Search for the cell housing the specified text and yield its [x, y] center coordinate. 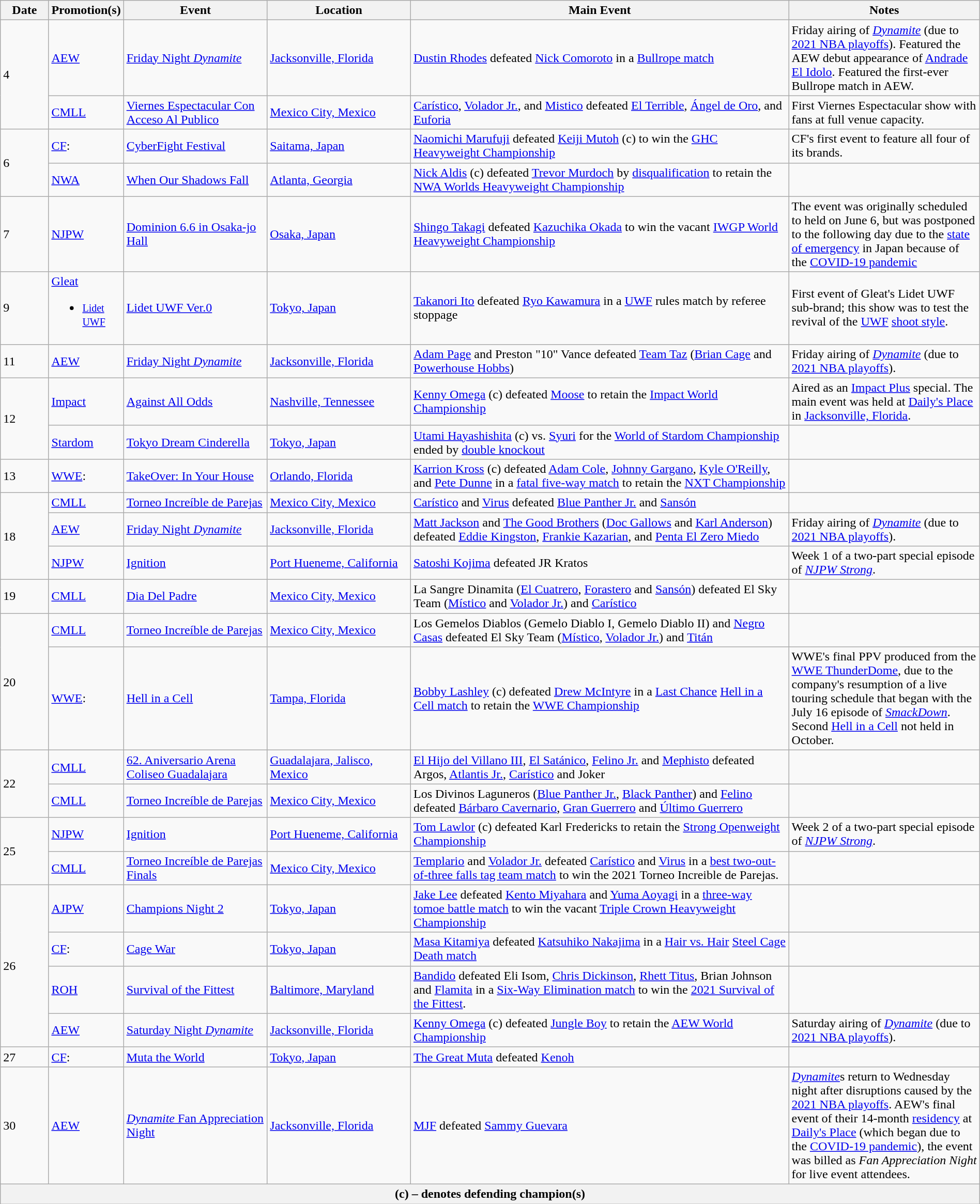
CyberFight Festival [195, 146]
Osaka, Japan [339, 234]
Utami Hayashishita (c) vs. Syuri for the World of Stardom Championship ended by double knockout [600, 442]
Nick Aldis (c) defeated Trevor Murdoch by disqualification to retain the NWA Worlds Heavyweight Championship [600, 180]
Los Divinos Laguneros (Blue Panther Jr., Black Panther) and Felino defeated Bárbaro Cavernario, Gran Guerrero and Último Guerrero [600, 801]
Hell in a Cell [195, 699]
Champions Night 2 [195, 908]
Date [25, 10]
Impact [86, 402]
Dominion 6.6 in Osaka-jo Hall [195, 234]
18 [25, 536]
Notes [884, 10]
GleatLidet UWF [86, 308]
20 [25, 682]
Dynamite Fan Appreciation Night [195, 1125]
Main Event [600, 10]
Dia Del Padre [195, 596]
Event [195, 10]
12 [25, 419]
Aired as an Impact Plus special. The main event was held at Daily's Place in Jacksonville, Florida. [884, 402]
Saturday Night Dynamite [195, 1030]
Jake Lee defeated Kento Miyahara and Yuma Aoyagi in a three-way tomoe battle match to win the vacant Triple Crown Heavyweight Championship [600, 908]
Matt Jackson and The Good Brothers (Doc Gallows and Karl Anderson) defeated Eddie Kingston, Frankie Kazarian, and Penta El Zero Miedo [600, 529]
Promotion(s) [86, 10]
Bobby Lashley (c) defeated Drew McIntyre in a Last Chance Hell in a Cell match to retain the WWE Championship [600, 699]
Adam Page and Preston "10" Vance defeated Team Taz (Brian Cage and Powerhouse Hobbs) [600, 361]
Tokyo Dream Cinderella [195, 442]
First event of Gleat's Lidet UWF sub-brand; this show was to test the revival of the UWF shoot style. [884, 308]
9 [25, 308]
Against All Odds [195, 402]
Shingo Takagi defeated Kazuchika Okada to win the vacant IWGP World Heavyweight Championship [600, 234]
Nashville, Tennessee [339, 402]
Dustin Rhodes defeated Nick Comoroto in a Bullrope match [600, 58]
Torneo Increíble de Parejas Finals [195, 868]
26 [25, 966]
25 [25, 851]
Location [339, 10]
When Our Shadows Fall [195, 180]
Saitama, Japan [339, 146]
Stardom [86, 442]
Takanori Ito defeated Ryo Kawamura in a UWF rules match by referee stoppage [600, 308]
6 [25, 163]
Tom Lawlor (c) defeated Karl Fredericks to retain the Strong Openweight Championship [600, 834]
NWA [86, 180]
Viernes Espectacular Con Acceso Al Publico [195, 113]
Lidet UWF Ver.0 [195, 308]
Baltimore, Maryland [339, 990]
Tampa, Florida [339, 699]
Masa Kitamiya defeated Katsuhiko Nakajima in a Hair vs. Hair Steel Cage Death match [600, 949]
First Viernes Espectacular show with fans at full venue capacity. [884, 113]
30 [25, 1125]
El Hijo del Villano III, El Satánico, Felino Jr. and Mephisto defeated Argos, Atlantis Jr., Carístico and Joker [600, 767]
TakeOver: In Your House [195, 475]
Carístico, Volador Jr., and Mistico defeated El Terrible, Ángel de Oro, and Euforia [600, 113]
Week 1 of a two-part special episode of NJPW Strong. [884, 563]
MJF defeated Sammy Guevara [600, 1125]
La Sangre Dinamita (El Cuatrero, Forastero and Sansón) defeated El Sky Team (Místico and Volador Jr.) and Carístico [600, 596]
Survival of the Fittest [195, 990]
Guadalajara, Jalisco, Mexico [339, 767]
13 [25, 475]
ROH [86, 990]
Carístico and Virus defeated Blue Panther Jr. and Sansón [600, 502]
Templario and Volador Jr. defeated Carístico and Virus in a best two-out-of-three falls tag team match to win the 2021 Torneo Increible de Parejas. [600, 868]
Los Gemelos Diablos (Gemelo Diablo I, Gemelo Diablo II) and Negro Casas defeated El Sky Team (Místico, Volador Jr.) and Titán [600, 630]
22 [25, 784]
Atlanta, Georgia [339, 180]
Week 2 of a two-part special episode of NJPW Strong. [884, 834]
CF's first event to feature all four of its brands. [884, 146]
Orlando, Florida [339, 475]
11 [25, 361]
Muta the World [195, 1057]
27 [25, 1057]
Naomichi Marufuji defeated Keiji Mutoh (c) to win the GHC Heavyweight Championship [600, 146]
Kenny Omega (c) defeated Moose to retain the Impact World Championship [600, 402]
Satoshi Kojima defeated JR Kratos [600, 563]
Karrion Kross (c) defeated Adam Cole, Johnny Gargano, Kyle O'Reilly, and Pete Dunne in a fatal five-way match to retain the NXT Championship [600, 475]
19 [25, 596]
62. Aniversario Arena Coliseo Guadalajara [195, 767]
Kenny Omega (c) defeated Jungle Boy to retain the AEW World Championship [600, 1030]
4 [25, 74]
AJPW [86, 908]
(c) – denotes defending champion(s) [490, 1194]
Cage War [195, 949]
The Great Muta defeated Kenoh [600, 1057]
7 [25, 234]
Saturday airing of Dynamite (due to 2021 NBA playoffs). [884, 1030]
